Identify which cell holds the provided text, then report its (x, y) central coordinate. 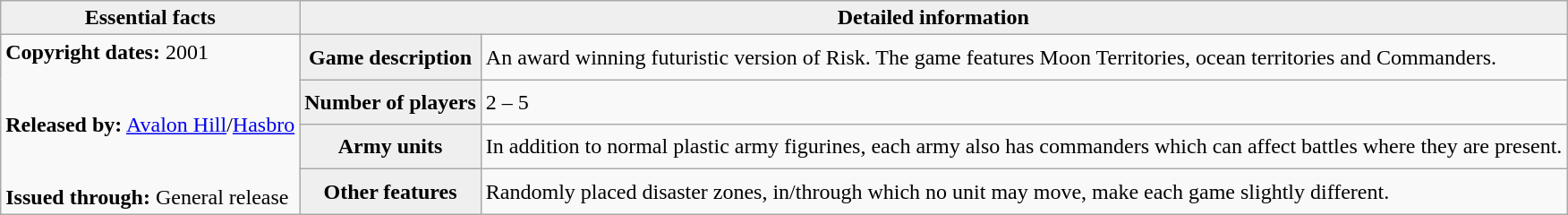
Army units (390, 147)
Detailed information (933, 18)
Game description (390, 57)
Copyright dates: 2001 Released by: Avalon Hill/Hasbro Issued through: General release (150, 125)
2 – 5 (1024, 102)
In addition to normal plastic army figurines, each army also has commanders which can affect battles where they are present. (1024, 147)
Randomly placed disaster zones, in/through which no unit may move, make each game slightly different. (1024, 192)
Number of players (390, 102)
Essential facts (150, 18)
An award winning futuristic version of Risk. The game features Moon Territories, ocean territories and Commanders. (1024, 57)
Other features (390, 192)
